Pinpoint the cell where the given text exists, returning its (x, y) midpoint coordinate. 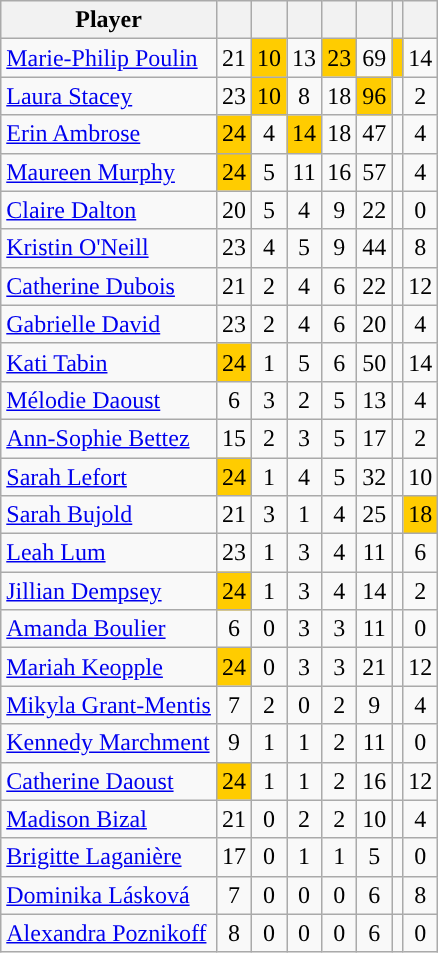
25 (374, 515)
Gabrielle David (109, 324)
47 (374, 134)
Madison Bizal (109, 819)
Amanda Boulier (109, 629)
Kennedy Marchment (109, 743)
Kati Tabin (109, 362)
Ann-Sophie Bettez (109, 438)
15 (234, 438)
Catherine Daoust (109, 781)
Catherine Dubois (109, 286)
Brigitte Laganière (109, 857)
50 (374, 362)
Claire Dalton (109, 210)
Laura Stacey (109, 96)
Marie-Philip Poulin (109, 58)
Alexandra Poznikoff (109, 933)
Jillian Dempsey (109, 591)
Leah Lum (109, 553)
Erin Ambrose (109, 134)
Mikyla Grant-Mentis (109, 705)
Mariah Keopple (109, 667)
69 (374, 58)
Kristin O'Neill (109, 248)
Maureen Murphy (109, 172)
44 (374, 248)
32 (374, 477)
Mélodie Daoust (109, 400)
Dominika Lásková (109, 895)
57 (374, 172)
96 (374, 96)
Sarah Bujold (109, 515)
Sarah Lefort (109, 477)
Player (109, 20)
